Locate the cell with the specified text and output its (X, Y) center coordinate. 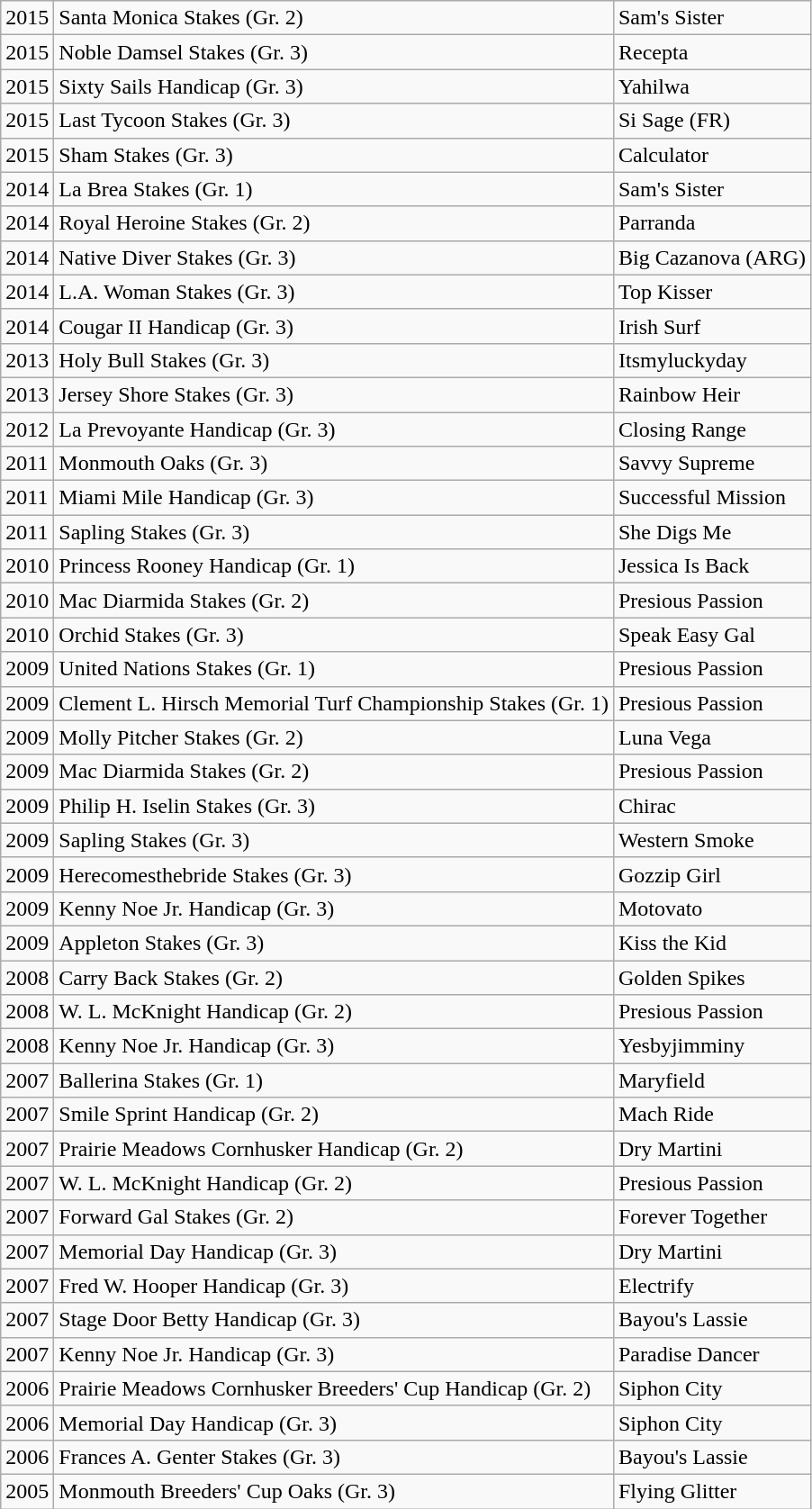
Molly Pitcher Stakes (Gr. 2) (334, 737)
Flying Glitter (711, 1491)
Holy Bull Stakes (Gr. 3) (334, 360)
Mach Ride (711, 1115)
Herecomesthebride Stakes (Gr. 3) (334, 874)
Clement L. Hirsch Memorial Turf Championship Stakes (Gr. 1) (334, 703)
Speak Easy Gal (711, 635)
Maryfield (711, 1080)
Yesbyjimminy (711, 1046)
Prairie Meadows Cornhusker Handicap (Gr. 2) (334, 1149)
Kiss the Kid (711, 943)
Appleton Stakes (Gr. 3) (334, 943)
Golden Spikes (711, 977)
Successful Mission (711, 498)
2012 (27, 429)
Western Smoke (711, 840)
Yahilwa (711, 86)
Smile Sprint Handicap (Gr. 2) (334, 1115)
Native Diver Stakes (Gr. 3) (334, 258)
Cougar II Handicap (Gr. 3) (334, 326)
Rainbow Heir (711, 394)
Recepta (711, 52)
Irish Surf (711, 326)
Chirac (711, 806)
Sixty Sails Handicap (Gr. 3) (334, 86)
Jessica Is Back (711, 566)
L.A. Woman Stakes (Gr. 3) (334, 292)
Stage Door Betty Handicap (Gr. 3) (334, 1320)
Si Sage (FR) (711, 121)
La Brea Stakes (Gr. 1) (334, 189)
Big Cazanova (ARG) (711, 258)
Forward Gal Stakes (Gr. 2) (334, 1217)
Jersey Shore Stakes (Gr. 3) (334, 394)
Savvy Supreme (711, 464)
Luna Vega (711, 737)
Forever Together (711, 1217)
Ballerina Stakes (Gr. 1) (334, 1080)
She Digs Me (711, 532)
Philip H. Iselin Stakes (Gr. 3) (334, 806)
Gozzip Girl (711, 874)
Parranda (711, 223)
La Prevoyante Handicap (Gr. 3) (334, 429)
Fred W. Hooper Handicap (Gr. 3) (334, 1286)
Noble Damsel Stakes (Gr. 3) (334, 52)
Monmouth Breeders' Cup Oaks (Gr. 3) (334, 1491)
Santa Monica Stakes (Gr. 2) (334, 18)
Closing Range (711, 429)
Paradise Dancer (711, 1354)
Frances A. Genter Stakes (Gr. 3) (334, 1457)
Sham Stakes (Gr. 3) (334, 155)
United Nations Stakes (Gr. 1) (334, 669)
Prairie Meadows Cornhusker Breeders' Cup Handicap (Gr. 2) (334, 1388)
Top Kisser (711, 292)
Orchid Stakes (Gr. 3) (334, 635)
Itsmyluckyday (711, 360)
Miami Mile Handicap (Gr. 3) (334, 498)
Carry Back Stakes (Gr. 2) (334, 977)
Motovato (711, 908)
2005 (27, 1491)
Calculator (711, 155)
Princess Rooney Handicap (Gr. 1) (334, 566)
Last Tycoon Stakes (Gr. 3) (334, 121)
Electrify (711, 1286)
Royal Heroine Stakes (Gr. 2) (334, 223)
Monmouth Oaks (Gr. 3) (334, 464)
